Locate the cell with the specified text and output its (x, y) center coordinate. 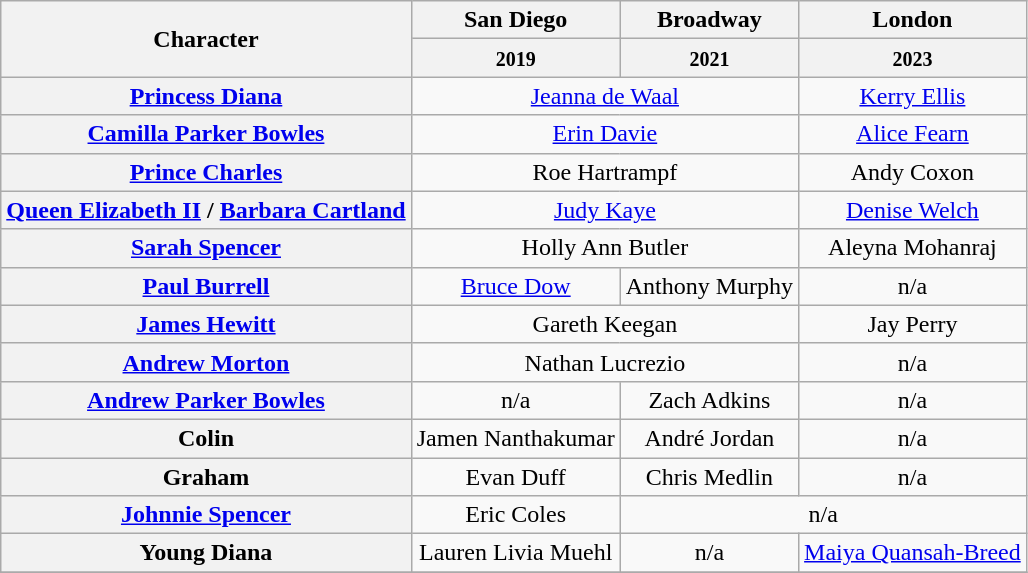
Johnnie Spencer (206, 515)
Colin (206, 438)
Roe Hartrampf (604, 172)
Young Diana (206, 553)
Queen Elizabeth II / Barbara Cartland (206, 210)
Broadway (709, 20)
Kerry Ellis (913, 96)
London (913, 20)
Chris Medlin (709, 477)
Princess Diana (206, 96)
Paul Burrell (206, 286)
San Diego (516, 20)
2021 (709, 58)
Denise Welch (913, 210)
Graham (206, 477)
Jeanna de Waal (604, 96)
Alice Fearn (913, 134)
Holly Ann Butler (604, 248)
James Hewitt (206, 324)
2019 (516, 58)
Maiya Quansah-Breed (913, 553)
Zach Adkins (709, 400)
Andrew Parker Bowles (206, 400)
Jay Perry (913, 324)
Jamen Nanthakumar (516, 438)
Sarah Spencer (206, 248)
Erin Davie (604, 134)
Nathan Lucrezio (604, 362)
Aleyna Mohanraj (913, 248)
Prince Charles (206, 172)
André Jordan (709, 438)
Camilla Parker Bowles (206, 134)
Gareth Keegan (604, 324)
Eric Coles (516, 515)
Character (206, 39)
Andy Coxon (913, 172)
2023 (913, 58)
Evan Duff (516, 477)
Anthony Murphy (709, 286)
Judy Kaye (604, 210)
Lauren Livia Muehl (516, 553)
Andrew Morton (206, 362)
Bruce Dow (516, 286)
